Pinpoint the cell where the given text exists, returning its (x, y) midpoint coordinate. 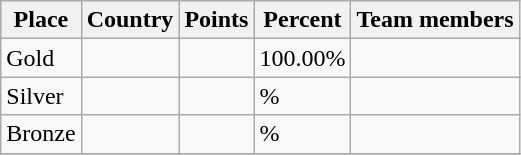
Bronze (41, 134)
Percent (302, 20)
Place (41, 20)
Points (216, 20)
100.00% (302, 58)
Gold (41, 58)
Team members (435, 20)
Silver (41, 96)
Country (130, 20)
